Capture the cell that displays the provided text and extract its [x, y] central coordinate. 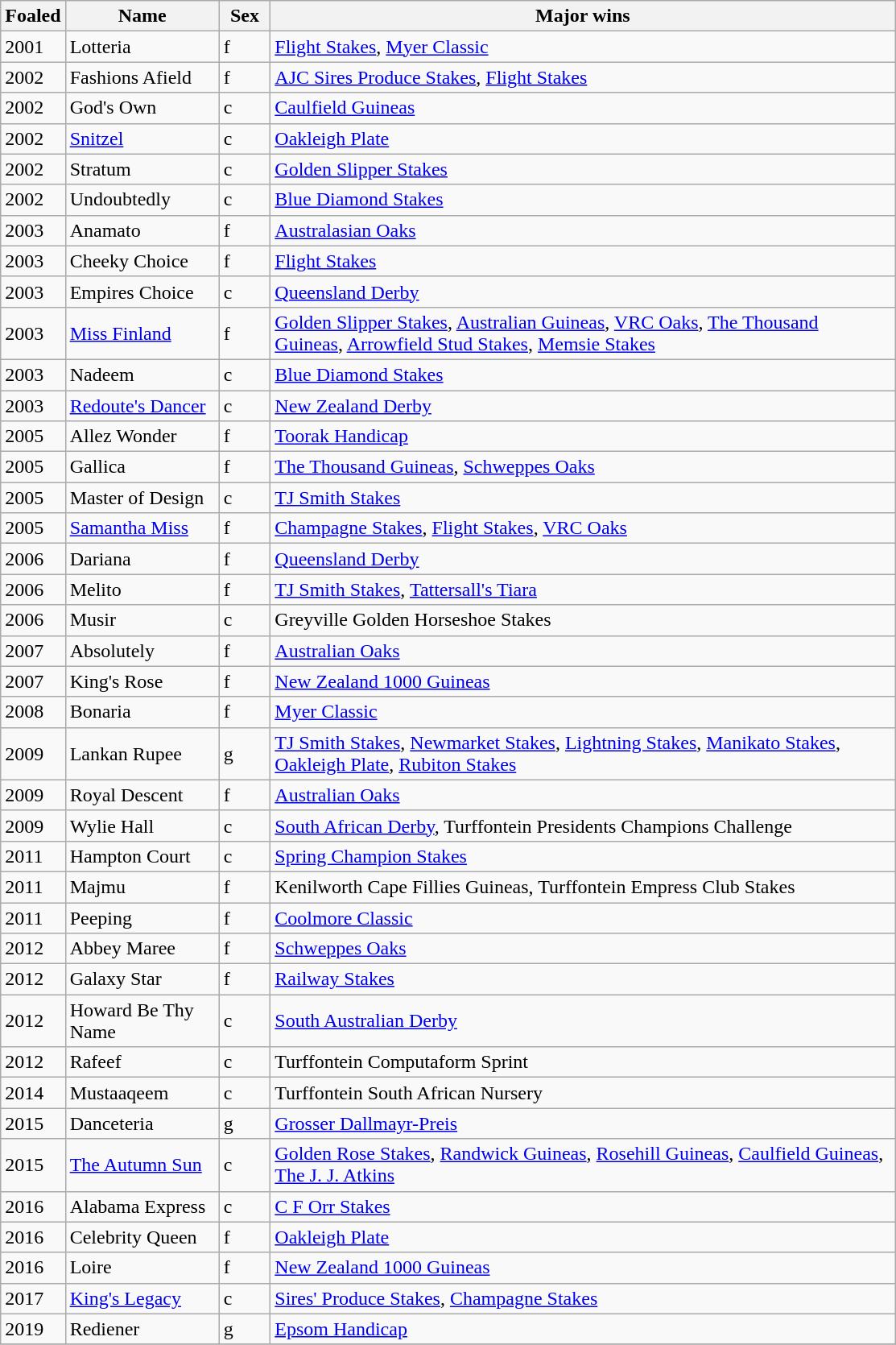
Kenilworth Cape Fillies Guineas, Turffontein Empress Club Stakes [583, 887]
Miss Finland [142, 333]
Schweppes Oaks [583, 949]
Golden Rose Stakes, Randwick Guineas, Rosehill Guineas, Caulfield Guineas, The J. J. Atkins [583, 1165]
Howard Be Thy Name [142, 1021]
Lankan Rupee [142, 754]
Name [142, 16]
Golden Slipper Stakes, Australian Guineas, VRC Oaks, The Thousand Guineas, Arrowfield Stud Stakes, Memsie Stakes [583, 333]
God's Own [142, 108]
2008 [33, 712]
Loire [142, 1268]
Caulfield Guineas [583, 108]
Myer Classic [583, 712]
The Thousand Guineas, Schweppes Oaks [583, 467]
Gallica [142, 467]
Flight Stakes, Myer Classic [583, 47]
Lotteria [142, 47]
Master of Design [142, 498]
2001 [33, 47]
Toorak Handicap [583, 437]
Bonaria [142, 712]
Absolutely [142, 651]
Abbey Maree [142, 949]
Alabama Express [142, 1206]
King's Rose [142, 681]
Empires Choice [142, 292]
AJC Sires Produce Stakes, Flight Stakes [583, 77]
Hampton Court [142, 856]
Railway Stakes [583, 979]
Coolmore Classic [583, 917]
Snitzel [142, 139]
Undoubtedly [142, 200]
Danceteria [142, 1124]
Galaxy Star [142, 979]
Turffontein Computaform Sprint [583, 1062]
Major wins [583, 16]
2019 [33, 1329]
Golden Slipper Stakes [583, 169]
Peeping [142, 917]
Cheeky Choice [142, 261]
TJ Smith Stakes [583, 498]
Allez Wonder [142, 437]
Spring Champion Stakes [583, 856]
Majmu [142, 887]
King's Legacy [142, 1298]
Greyville Golden Horseshoe Stakes [583, 620]
Nadeem [142, 375]
Champagne Stakes, Flight Stakes, VRC Oaks [583, 528]
Musir [142, 620]
Epsom Handicap [583, 1329]
2017 [33, 1298]
TJ Smith Stakes, Newmarket Stakes, Lightning Stakes, Manikato Stakes, Oakleigh Plate, Rubiton Stakes [583, 754]
Anamato [142, 230]
Rediener [142, 1329]
Wylie Hall [142, 826]
Flight Stakes [583, 261]
Australasian Oaks [583, 230]
Melito [142, 590]
Grosser Dallmayr-Preis [583, 1124]
Redoute's Dancer [142, 405]
South Australian Derby [583, 1021]
Mustaaqeem [142, 1093]
2014 [33, 1093]
Royal Descent [142, 795]
Celebrity Queen [142, 1237]
The Autumn Sun [142, 1165]
Stratum [142, 169]
Sex [245, 16]
Turffontein South African Nursery [583, 1093]
Foaled [33, 16]
Fashions Afield [142, 77]
South African Derby, Turffontein Presidents Champions Challenge [583, 826]
TJ Smith Stakes, Tattersall's Tiara [583, 590]
Dariana [142, 559]
Rafeef [142, 1062]
New Zealand Derby [583, 405]
Samantha Miss [142, 528]
C F Orr Stakes [583, 1206]
Sires' Produce Stakes, Champagne Stakes [583, 1298]
